Determine the [x, y] coordinate at the center of the cell enclosing the given text.  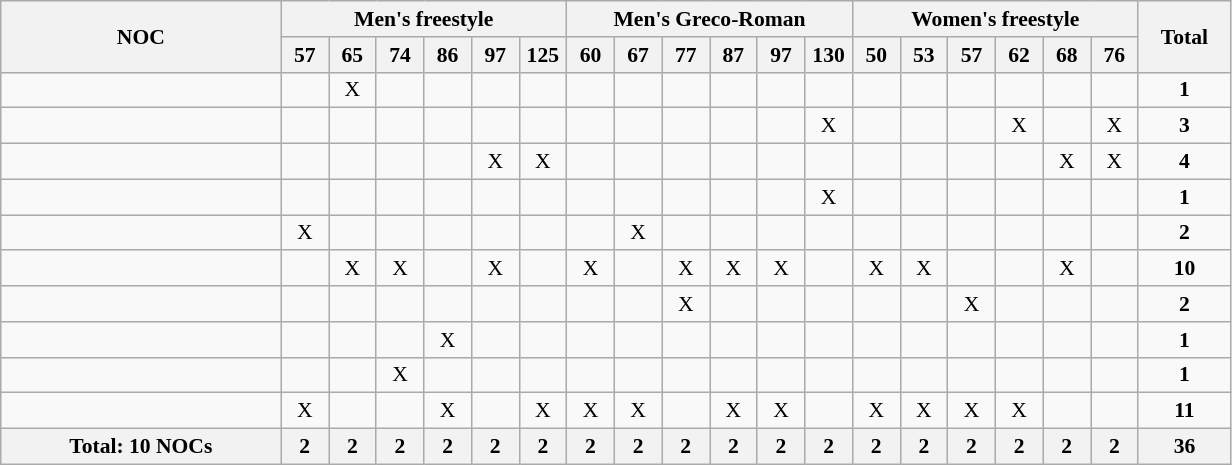
50 [876, 55]
67 [638, 55]
76 [1114, 55]
65 [352, 55]
Total: 10 NOCs [141, 447]
4 [1184, 162]
Women's freestyle [995, 19]
125 [543, 55]
11 [1184, 411]
3 [1184, 126]
62 [1019, 55]
77 [686, 55]
NOC [141, 36]
36 [1184, 447]
74 [400, 55]
68 [1067, 55]
53 [924, 55]
130 [829, 55]
86 [448, 55]
87 [734, 55]
60 [591, 55]
10 [1184, 269]
Men's Greco-Roman [710, 19]
Total [1184, 36]
Men's freestyle [424, 19]
